Provide the (x, y) coordinate of the cell's center where the given text is located.  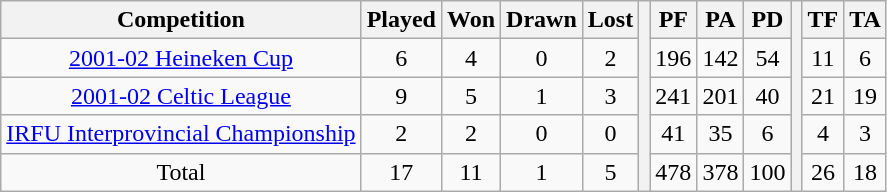
2001-02 Celtic League (181, 96)
201 (720, 96)
IRFU Interprovincial Championship (181, 134)
TA (866, 20)
Total (181, 172)
41 (674, 134)
35 (720, 134)
478 (674, 172)
Won (470, 20)
17 (401, 172)
PA (720, 20)
21 (823, 96)
PD (768, 20)
Competition (181, 20)
100 (768, 172)
TF (823, 20)
2001-02 Heineken Cup (181, 58)
26 (823, 172)
196 (674, 58)
40 (768, 96)
18 (866, 172)
Lost (610, 20)
Played (401, 20)
PF (674, 20)
19 (866, 96)
142 (720, 58)
9 (401, 96)
54 (768, 58)
378 (720, 172)
Drawn (542, 20)
241 (674, 96)
